Extract the (X, Y) coordinate from the center of the cell holding the provided text.  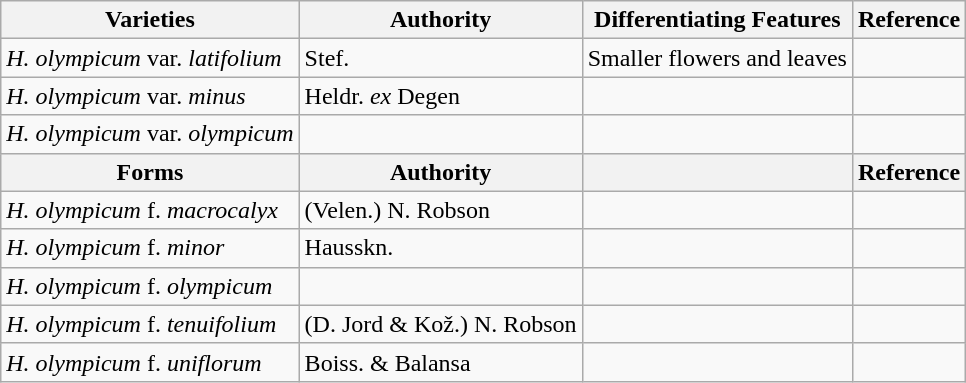
H. olympicum f. macrocalyx (150, 210)
Forms (150, 172)
H. olympicum f. tenuifolium (150, 324)
H. olympicum f. olympicum (150, 286)
Stef. (440, 58)
Boiss. & Balansa (440, 362)
H. olympicum var. minus (150, 96)
(Velen.) N. Robson (440, 210)
H. olympicum f. minor (150, 248)
H. olympicum var. latifolium (150, 58)
(D. Jord & Kož.) N. Robson (440, 324)
H. olympicum var. olympicum (150, 134)
Hausskn. (440, 248)
H. olympicum f. uniflorum (150, 362)
Smaller flowers and leaves (717, 58)
Varieties (150, 20)
Differentiating Features (717, 20)
Heldr. ex Degen (440, 96)
